Extract the (X, Y) coordinate from the center of the cell holding the provided text.  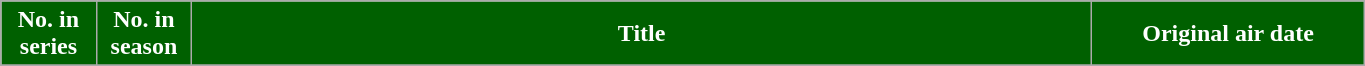
Title (642, 34)
Original air date (1228, 34)
No. inseries (48, 34)
No. inseason (144, 34)
